Output the (X, Y) coordinate of the center of the cell containing the given text.  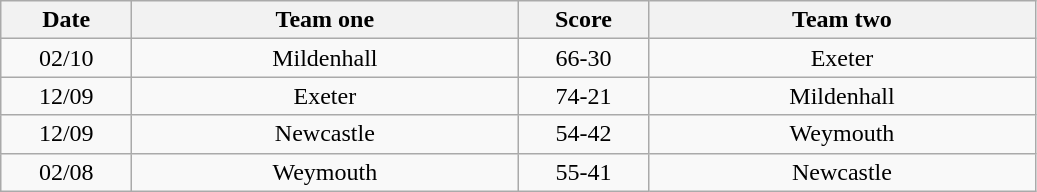
54-42 (584, 134)
Score (584, 20)
Team one (325, 20)
Date (66, 20)
55-41 (584, 172)
Team two (842, 20)
02/10 (66, 58)
66-30 (584, 58)
02/08 (66, 172)
74-21 (584, 96)
